Return the [x, y] coordinate for the center point of the cell that contains the specified text.  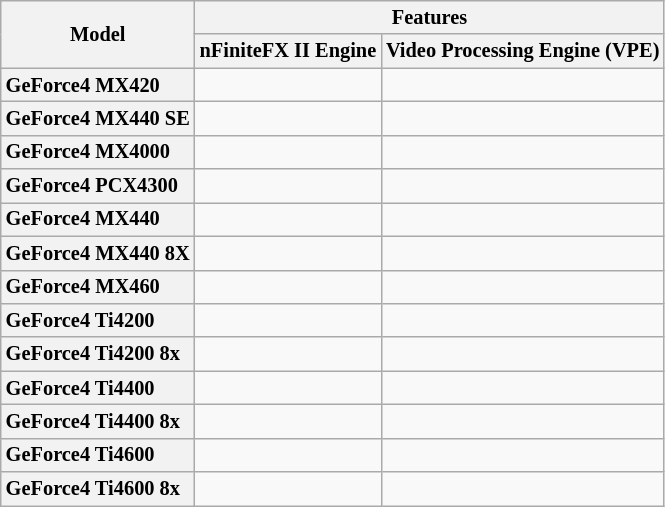
GeForce4 Ti4600 [98, 455]
Features [430, 17]
GeForce4 Ti4400 [98, 388]
nFiniteFX II Engine [288, 51]
GeForce4 PCX4300 [98, 186]
GeForce4 Ti4200 8x [98, 354]
GeForce4 Ti4400 8x [98, 421]
GeForce4 MX440 8X [98, 253]
Model [98, 34]
Video Processing Engine (VPE) [522, 51]
GeForce4 MX440 SE [98, 118]
GeForce4 Ti4600 8x [98, 489]
GeForce4 MX4000 [98, 152]
GeForce4 MX460 [98, 287]
GeForce4 MX440 [98, 219]
GeForce4 Ti4200 [98, 320]
GeForce4 MX420 [98, 85]
